Extract the [x, y] coordinate from the center of the cell holding the provided text.  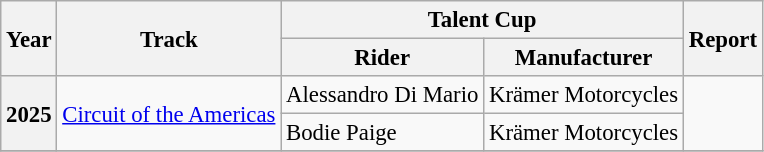
Talent Cup [482, 20]
Rider [382, 58]
Track [169, 38]
Bodie Paige [382, 133]
Year [29, 38]
Manufacturer [584, 58]
2025 [29, 114]
Alessandro Di Mario [382, 95]
Report [722, 38]
Circuit of the Americas [169, 114]
